Identify which cell holds the provided text, then report its (X, Y) central coordinate. 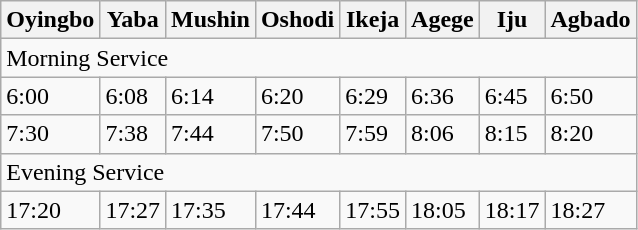
6:14 (211, 96)
7:38 (133, 134)
17:27 (133, 210)
7:59 (373, 134)
7:30 (50, 134)
Evening Service (318, 172)
6:08 (133, 96)
Agege (443, 20)
18:05 (443, 210)
6:45 (512, 96)
Ikeja (373, 20)
6:50 (590, 96)
6:00 (50, 96)
Iju (512, 20)
6:36 (443, 96)
Mushin (211, 20)
17:44 (297, 210)
8:15 (512, 134)
17:20 (50, 210)
17:55 (373, 210)
6:20 (297, 96)
Agbado (590, 20)
18:17 (512, 210)
7:44 (211, 134)
Oyingbo (50, 20)
7:50 (297, 134)
8:20 (590, 134)
6:29 (373, 96)
8:06 (443, 134)
Yaba (133, 20)
18:27 (590, 210)
17:35 (211, 210)
Morning Service (318, 58)
Oshodi (297, 20)
